Detect which cell encompasses the target text, then output its (X, Y) center coordinate. 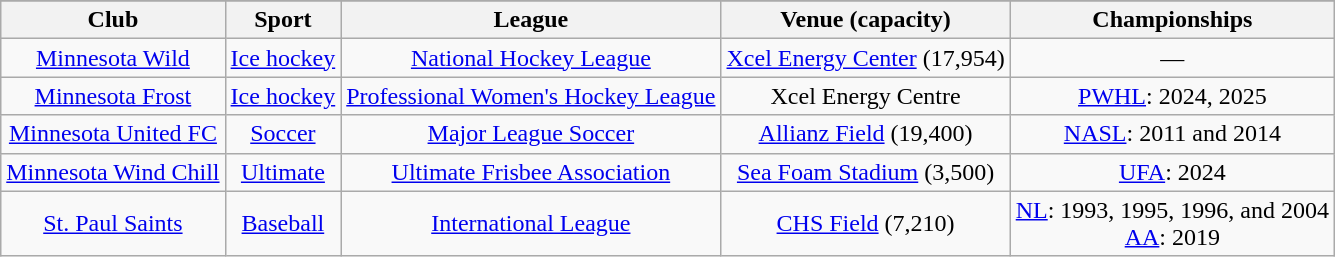
PWHL: 2024, 2025 (1172, 96)
Championships (1172, 20)
Allianz Field (19,400) (866, 134)
Venue (capacity) (866, 20)
Major League Soccer (531, 134)
Sport (283, 20)
Minnesota United FC (113, 134)
League (531, 20)
Soccer (283, 134)
Baseball (283, 224)
Minnesota Frost (113, 96)
Minnesota Wild (113, 58)
Professional Women's Hockey League (531, 96)
St. Paul Saints (113, 224)
Minnesota Wind Chill (113, 172)
UFA: 2024 (1172, 172)
Ultimate (283, 172)
Xcel Energy Center (17,954) (866, 58)
Sea Foam Stadium (3,500) (866, 172)
Club (113, 20)
NASL: 2011 and 2014 (1172, 134)
Ultimate Frisbee Association (531, 172)
National Hockey League (531, 58)
— (1172, 58)
Xcel Energy Centre (866, 96)
International League (531, 224)
NL: 1993, 1995, 1996, and 2004AA: 2019 (1172, 224)
CHS Field (7,210) (866, 224)
